Provide the [x, y] coordinate of the cell's center where the given text is located.  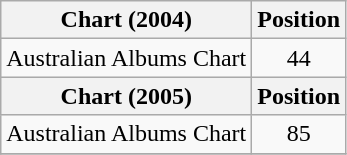
44 [299, 58]
Chart (2005) [126, 96]
85 [299, 134]
Chart (2004) [126, 20]
